Return the [x, y] coordinate for the center point of the cell that contains the specified text.  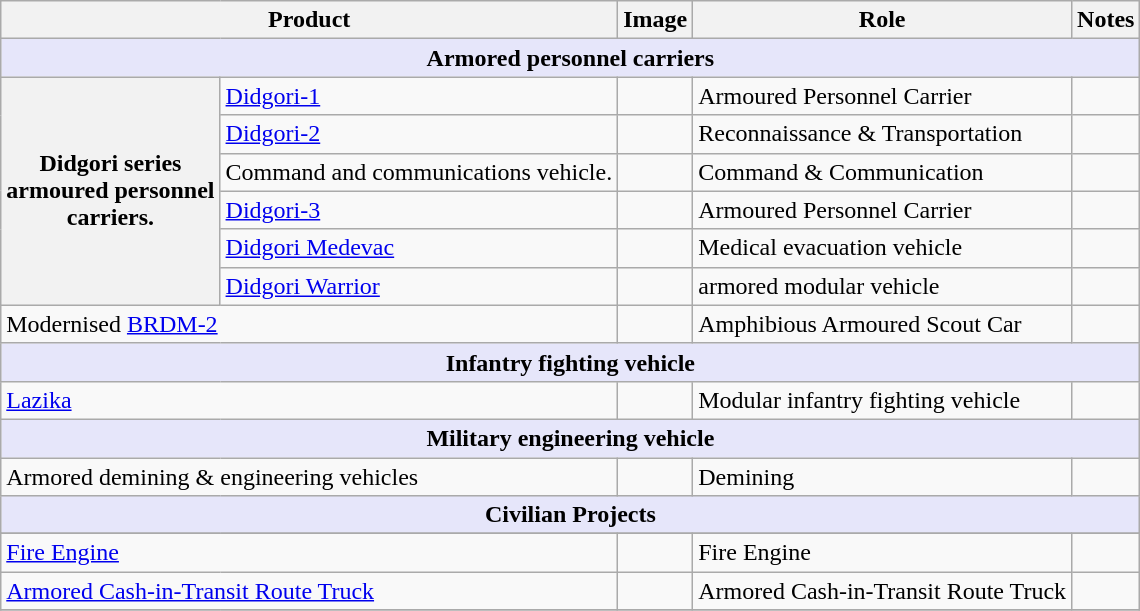
Amphibious Armoured Scout Car [882, 324]
Modernised BRDM-2 [310, 324]
Didgori Warrior [419, 286]
Didgori seriesarmoured personnelcarriers. [110, 191]
Image [656, 20]
Infantry fighting vehicle [570, 362]
Demining [882, 477]
Medical evacuation vehicle [882, 248]
Armored personnel carriers [570, 58]
Command and communications vehicle. [419, 172]
Notes [1106, 20]
Role [882, 20]
Command & Communication [882, 172]
Didgori-3 [419, 210]
Modular infantry fighting vehicle [882, 400]
Didgori Medevac [419, 248]
Civilian Projects [570, 515]
armored modular vehicle [882, 286]
Armored demining & engineering vehicles [310, 477]
Product [310, 20]
Didgori-2 [419, 134]
Lazika [310, 400]
Reconnaissance & Transportation [882, 134]
Military engineering vehicle [570, 438]
Didgori-1 [419, 96]
